Capture the cell that displays the provided text and extract its [X, Y] central coordinate. 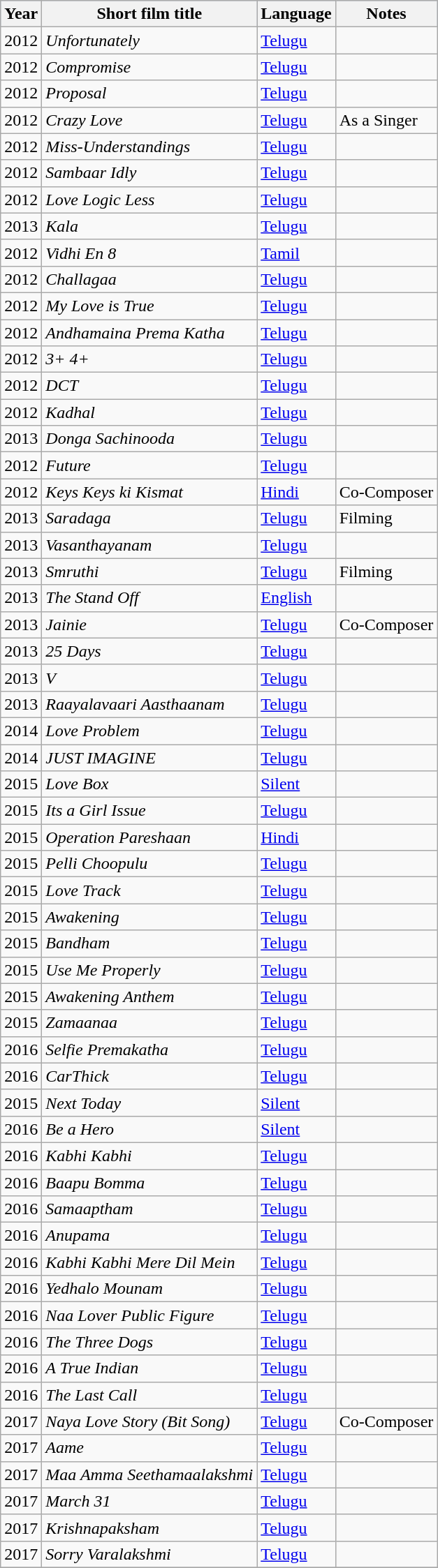
Compromise [149, 67]
Vidhi En 8 [149, 253]
Keys Keys ki Kismat [149, 492]
Kabhi Kabhi [149, 1156]
Proposal [149, 94]
The Three Dogs [149, 1342]
Yedhalo Mounam [149, 1289]
Short film title [149, 14]
Naya Love Story (Bit Song) [149, 1421]
25 Days [149, 651]
DCT [149, 386]
Kala [149, 226]
Aame [149, 1448]
Be a Hero [149, 1129]
Smruthi [149, 572]
Its a Girl Issue [149, 811]
Unfortunately [149, 40]
JUST IMAGINE [149, 757]
Jainie [149, 625]
Future [149, 465]
Miss-Understandings [149, 147]
Andhamaina Prema Katha [149, 333]
Krishnapaksham [149, 1528]
The Last Call [149, 1395]
V [149, 678]
Kabhi Kabhi Mere Dil Mein [149, 1262]
Operation Pareshaan [149, 837]
Pelli Choopulu [149, 864]
Samaaptham [149, 1209]
March 31 [149, 1501]
As a Singer [386, 120]
English [296, 598]
Bandham [149, 943]
Year [21, 14]
Use Me Properly [149, 970]
Sorry Varalakshmi [149, 1554]
CarThick [149, 1076]
Tamil [296, 253]
Love Box [149, 784]
Love Logic Less [149, 200]
Language [296, 14]
Next Today [149, 1103]
Zamaanaa [149, 1023]
Saradaga [149, 518]
The Stand Off [149, 598]
Awakening Anthem [149, 996]
Baapu Bomma [149, 1183]
Anupama [149, 1236]
Donga Sachinooda [149, 439]
Kadhal [149, 412]
Selfie Premakatha [149, 1050]
Love Track [149, 890]
Raayalavaari Aasthaanam [149, 704]
Sambaar Idly [149, 173]
Maa Amma Seethamaalakshmi [149, 1474]
Notes [386, 14]
Naa Lover Public Figure [149, 1315]
Crazy Love [149, 120]
Awakening [149, 917]
Love Problem [149, 731]
My Love is True [149, 306]
3+ 4+ [149, 359]
Vasanthayanam [149, 545]
Challagaa [149, 279]
A True Indian [149, 1368]
